Pinpoint the cell where the given text exists, returning its [X, Y] midpoint coordinate. 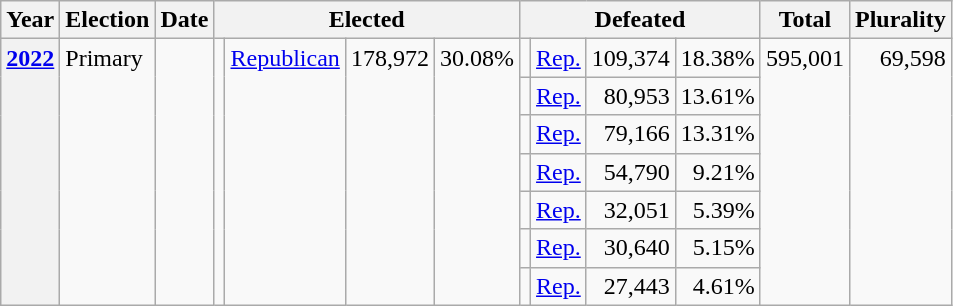
Primary [108, 172]
54,790 [630, 172]
Total [804, 20]
Defeated [640, 20]
178,972 [390, 172]
5.39% [718, 210]
30,640 [630, 248]
30.08% [476, 172]
5.15% [718, 248]
2022 [30, 172]
Plurality [900, 20]
13.31% [718, 134]
27,443 [630, 286]
32,051 [630, 210]
80,953 [630, 96]
Election [108, 20]
595,001 [804, 172]
109,374 [630, 58]
13.61% [718, 96]
Republican [285, 172]
9.21% [718, 172]
69,598 [900, 172]
79,166 [630, 134]
4.61% [718, 286]
Date [184, 20]
Elected [367, 20]
18.38% [718, 58]
Year [30, 20]
